Scan for the cell matching the given text and deliver its [x, y] coordinate at center. 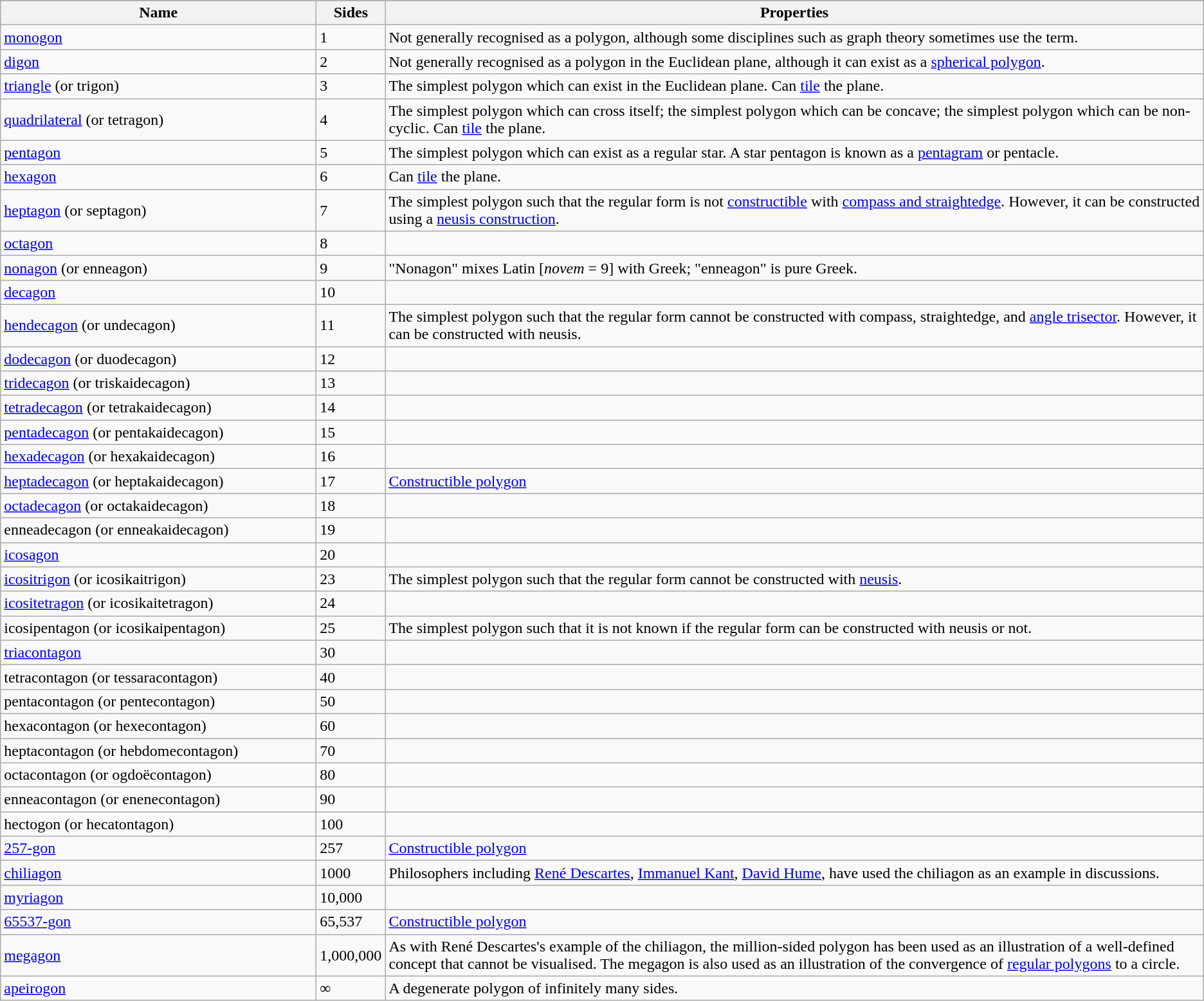
9 [351, 268]
13 [351, 383]
2 [351, 62]
19 [351, 530]
90 [351, 800]
10,000 [351, 897]
"Nonagon" mixes Latin [novem = 9] with Greek; "enneagon" is pure Greek. [794, 268]
65537-gon [158, 922]
Philosophers including René Descartes, Immanuel Kant, David Hume, have used the chiliagon as an example in discussions. [794, 873]
23 [351, 579]
16 [351, 457]
The simplest polygon which can exist as a regular star. A star pentagon is known as a pentagram or pentacle. [794, 152]
The simplest polygon such that the regular form cannot be constructed with neusis. [794, 579]
70 [351, 751]
chiliagon [158, 873]
tridecagon (or triskaidecagon) [158, 383]
5 [351, 152]
myriagon [158, 897]
pentacontagon (or pentecontagon) [158, 701]
6 [351, 177]
25 [351, 628]
heptacontagon (or hebdomecontagon) [158, 751]
17 [351, 481]
pentadecagon (or pentakaidecagon) [158, 432]
enneadecagon (or enneakaidecagon) [158, 530]
Name [158, 13]
40 [351, 677]
heptagon (or septagon) [158, 210]
60 [351, 726]
1000 [351, 873]
icositetragon (or icosikaitetragon) [158, 603]
hexagon [158, 177]
7 [351, 210]
triangle (or trigon) [158, 86]
nonagon (or enneagon) [158, 268]
65,537 [351, 922]
20 [351, 555]
octagon [158, 243]
100 [351, 824]
8 [351, 243]
1,000,000 [351, 955]
hectogon (or hecatontagon) [158, 824]
hendecagon (or undecagon) [158, 326]
quadrilateral (or tetragon) [158, 120]
Properties [794, 13]
Sides [351, 13]
digon [158, 62]
triacontagon [158, 652]
icosipentagon (or icosikaipentagon) [158, 628]
1 [351, 37]
tetradecagon (or tetrakaidecagon) [158, 408]
Not generally recognised as a polygon, although some disciplines such as graph theory sometimes use the term. [794, 37]
enneacontagon (or enenecontagon) [158, 800]
257-gon [158, 849]
15 [351, 432]
Not generally recognised as a polygon in the Euclidean plane, although it can exist as a spherical polygon. [794, 62]
18 [351, 506]
4 [351, 120]
icositrigon (or icosikaitrigon) [158, 579]
dodecagon (or duodecagon) [158, 358]
decagon [158, 292]
30 [351, 652]
A degenerate polygon of infinitely many sides. [794, 988]
14 [351, 408]
50 [351, 701]
∞ [351, 988]
80 [351, 775]
pentagon [158, 152]
24 [351, 603]
The simplest polygon such that it is not known if the regular form can be constructed with neusis or not. [794, 628]
10 [351, 292]
3 [351, 86]
octacontagon (or ogdoëcontagon) [158, 775]
The simplest polygon which can exist in the Euclidean plane. Can tile the plane. [794, 86]
megagon [158, 955]
12 [351, 358]
11 [351, 326]
heptadecagon (or heptakaidecagon) [158, 481]
monogon [158, 37]
hexadecagon (or hexakaidecagon) [158, 457]
hexacontagon (or hexecontagon) [158, 726]
tetracontagon (or tessaracontagon) [158, 677]
Can tile the plane. [794, 177]
257 [351, 849]
octadecagon (or octakaidecagon) [158, 506]
apeirogon [158, 988]
icosagon [158, 555]
